Detect which cell encompasses the target text, then output its (X, Y) center coordinate. 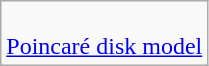
Poincaré disk model (104, 34)
